Pinpoint the cell where the given text exists, returning its (X, Y) midpoint coordinate. 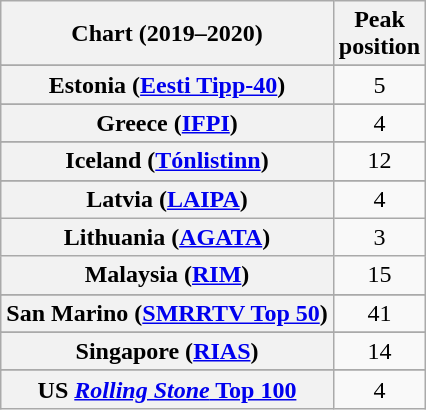
Greece (IFPI) (168, 123)
Iceland (Tónlistinn) (168, 161)
US Rolling Stone Top 100 (168, 389)
14 (379, 351)
Singapore (RIAS) (168, 351)
12 (379, 161)
15 (379, 275)
41 (379, 313)
San Marino (SMRRTV Top 50) (168, 313)
Chart (2019–2020) (168, 34)
5 (379, 85)
Lithuania (AGATA) (168, 237)
Estonia (Eesti Tipp-40) (168, 85)
Latvia (LAIPA) (168, 199)
3 (379, 237)
Malaysia (RIM) (168, 275)
Peakposition (379, 34)
